Search for the cell housing the specified text and yield its (x, y) center coordinate. 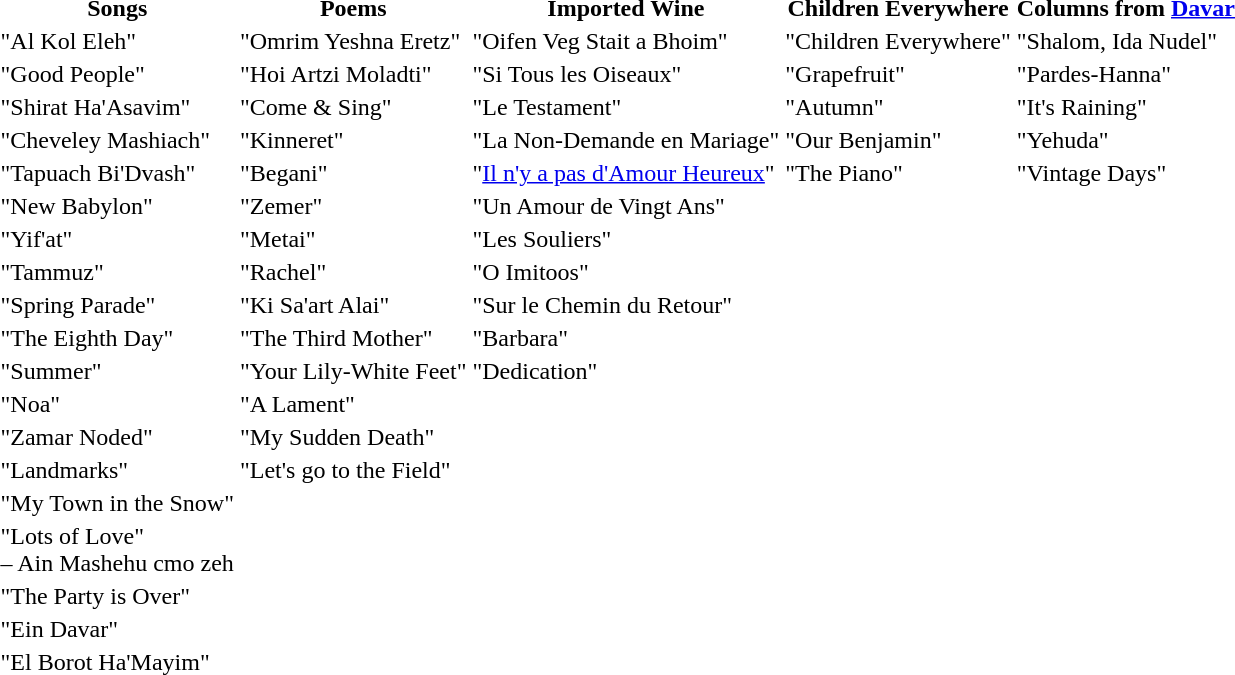
"Il n'y a pas d'Amour Heureux" (626, 173)
"Ki Sa'art Alai" (352, 305)
"Sur le Chemin du Retour" (626, 305)
"Oifen Veg Stait a Bhoim" (626, 41)
"Kinneret" (352, 140)
"Un Amour de Vingt Ans" (626, 206)
"Zemer" (352, 206)
"Les Souliers" (626, 239)
"O Imitoos" (626, 272)
"Si Tous les Oiseaux" (626, 74)
"Our Benjamin" (898, 140)
"Let's go to the Field" (352, 470)
"Rachel" (352, 272)
"Begani" (352, 173)
"The Third Mother" (352, 338)
"Children Everywhere" (898, 41)
"Grapefruit" (898, 74)
"Metai" (352, 239)
"Your Lily-White Feet" (352, 371)
"Come & Sing" (352, 107)
"Omrim Yeshna Eretz" (352, 41)
"A Lament" (352, 404)
"Hoi Artzi Moladti" (352, 74)
"La Non-Demande en Mariage" (626, 140)
"Le Testament" (626, 107)
"Barbara" (626, 338)
"The Piano" (898, 173)
"Autumn" (898, 107)
"Dedication" (626, 371)
"My Sudden Death" (352, 437)
